Determine the (X, Y) coordinate at the center of the cell enclosing the given text.  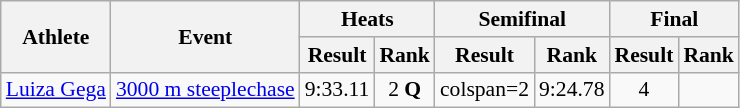
Final (674, 19)
colspan=2 (484, 90)
Heats (368, 19)
4 (644, 90)
9:24.78 (572, 90)
Event (206, 36)
9:33.11 (338, 90)
Semifinal (522, 19)
Luiza Gega (56, 90)
Athlete (56, 36)
3000 m steeplechase (206, 90)
2 Q (404, 90)
